For the text-containing cell, return its midpoint in (x, y) coordinate format. 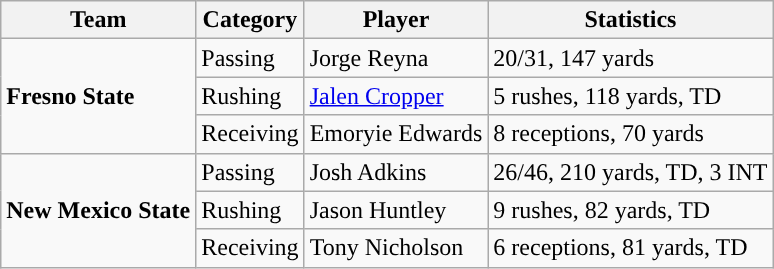
Jason Huntley (396, 210)
Emoryie Edwards (396, 134)
Fresno State (98, 96)
Jorge Reyna (396, 58)
5 rushes, 118 yards, TD (630, 96)
Category (250, 20)
Statistics (630, 20)
20/31, 147 yards (630, 58)
9 rushes, 82 yards, TD (630, 210)
8 receptions, 70 yards (630, 134)
Josh Adkins (396, 172)
Player (396, 20)
Team (98, 20)
Jalen Cropper (396, 96)
Tony Nicholson (396, 248)
26/46, 210 yards, TD, 3 INT (630, 172)
6 receptions, 81 yards, TD (630, 248)
New Mexico State (98, 210)
